For the text-containing cell, return its midpoint in [X, Y] coordinate format. 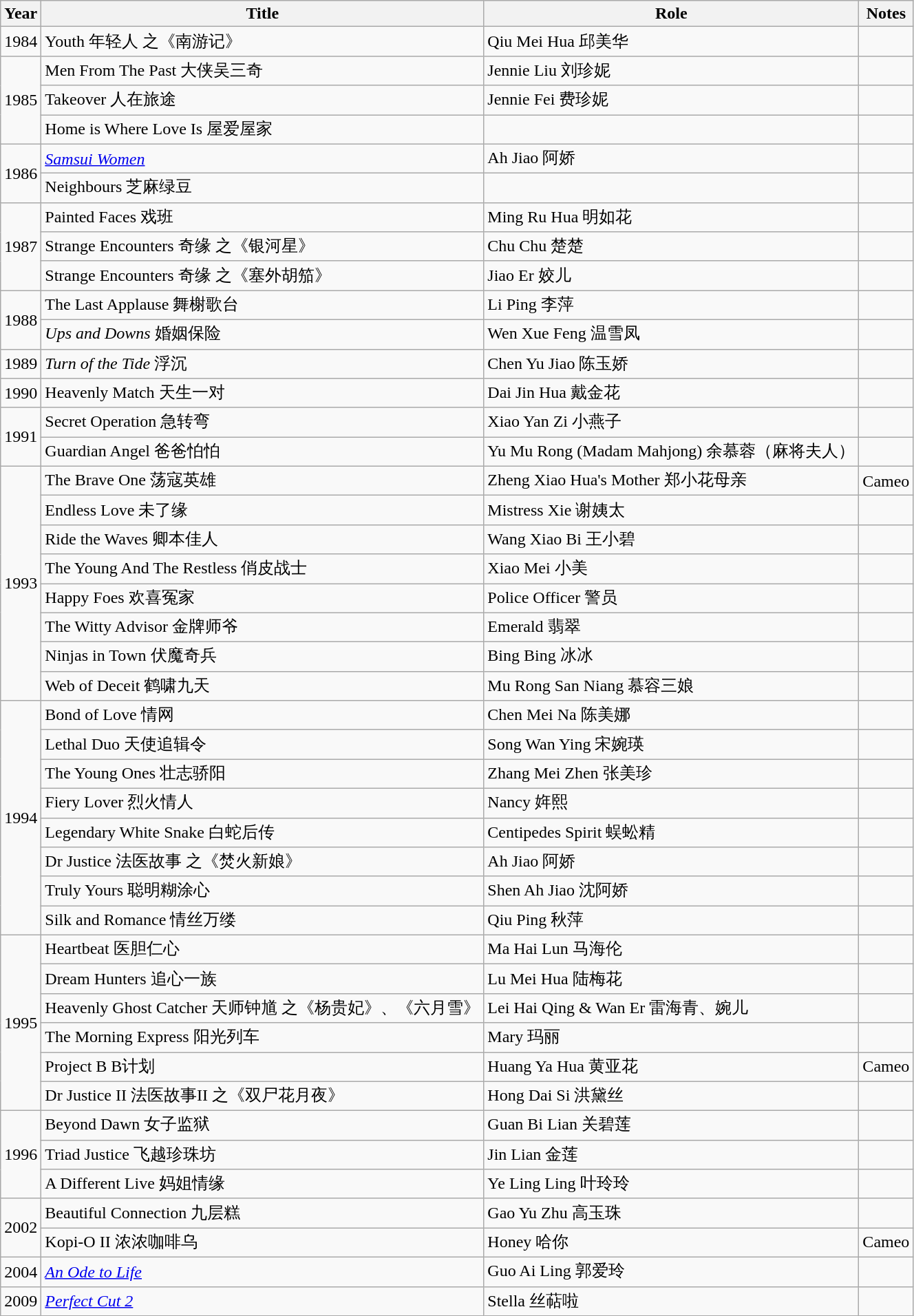
Endless Love 未了缘 [263, 511]
Qiu Mei Hua 邱美华 [672, 41]
Samsui Women [263, 158]
1986 [21, 173]
1988 [21, 319]
Web of Deceit 鹤啸九天 [263, 686]
Emerald 翡翠 [672, 628]
1996 [21, 1155]
Stella 丝萜啦 [672, 1301]
Chen Yu Jiao 陈玉娇 [672, 363]
Lei Hai Qing & Wan Er 雷海青、婉儿 [672, 1008]
Ninjas in Town 伏魔奇兵 [263, 657]
Jennie Fei 费珍妮 [672, 100]
Takeover 人在旅途 [263, 100]
Ming Ru Hua 明如花 [672, 217]
Truly Yours 聪明糊涂心 [263, 891]
Secret Operation 急转弯 [263, 423]
Strange Encounters 奇缘 之《塞外胡笳》 [263, 275]
Painted Faces 戏班 [263, 217]
Mary 玛丽 [672, 1038]
Guo Ai Ling 郭爱玲 [672, 1272]
Ye Ling Ling 叶玲玲 [672, 1184]
Mistress Xie 谢姨太 [672, 511]
Project B B计划 [263, 1067]
Honey 哈你 [672, 1243]
Huang Ya Hua 黄亚花 [672, 1067]
Role [672, 14]
The Young And The Restless 俏皮战士 [263, 569]
1994 [21, 818]
Heavenly Ghost Catcher 天师钟馗 之《杨贵妃》、《六月雪》 [263, 1008]
Silk and Romance 情丝万缕 [263, 921]
Happy Foes 欢喜冤家 [263, 599]
Youth 年轻人 之《南游记》 [263, 41]
1993 [21, 583]
Notes [886, 14]
Shen Ah Jiao 沈阿娇 [672, 891]
Dr Justice 法医故事 之《焚火新娘》 [263, 862]
2002 [21, 1228]
Heartbeat 医胆仁心 [263, 950]
Qiu Ping 秋萍 [672, 921]
Wang Xiao Bi 王小碧 [672, 540]
2004 [21, 1272]
1995 [21, 1023]
Xiao Mei 小美 [672, 569]
Jennie Liu 刘珍妮 [672, 70]
Wen Xue Feng 温雪凤 [672, 335]
Beyond Dawn 女子监狱 [263, 1126]
Police Officer 警员 [672, 599]
Mu Rong San Niang 慕容三娘 [672, 686]
Heavenly Match 天生一对 [263, 394]
Strange Encounters 奇缘 之《银河星》 [263, 246]
Ups and Downs 婚姻保险 [263, 335]
Gao Yu Zhu 高玉珠 [672, 1213]
Li Ping 李萍 [672, 306]
2009 [21, 1301]
Ma Hai Lun 马海伦 [672, 950]
Dream Hunters 追心一族 [263, 979]
Zheng Xiao Hua's Mother 郑小花母亲 [672, 480]
Chu Chu 楚楚 [672, 246]
Home is Where Love Is 屋爱屋家 [263, 129]
Xiao Yan Zi 小燕子 [672, 423]
Bing Bing 冰冰 [672, 657]
Dai Jin Hua 戴金花 [672, 394]
The Last Applause 舞榭歌台 [263, 306]
Beautiful Connection 九层糕 [263, 1213]
Fiery Lover 烈火情人 [263, 803]
1984 [21, 41]
Guan Bi Lian 关碧莲 [672, 1126]
Guardian Angel 爸爸怕怕 [263, 452]
1989 [21, 363]
1991 [21, 436]
Year [21, 14]
Lu Mei Hua 陆梅花 [672, 979]
Ride the Waves 卿本佳人 [263, 540]
1985 [21, 100]
A Different Live 妈姐情缘 [263, 1184]
The Young Ones 壮志骄阳 [263, 774]
Jin Lian 金莲 [672, 1155]
Neighbours 芝麻绿豆 [263, 189]
Legendary White Snake 白蛇后传 [263, 833]
Perfect Cut 2 [263, 1301]
The Morning Express 阳光列车 [263, 1038]
Hong Dai Si 洪黛丝 [672, 1096]
Dr Justice II 法医故事II 之《双尸花月夜》 [263, 1096]
Bond of Love 情网 [263, 716]
Men From The Past 大侠吴三奇 [263, 70]
1987 [21, 246]
Kopi-O II 浓浓咖啡乌 [263, 1243]
Centipedes Spirit 蜈蚣精 [672, 833]
Song Wan Ying 宋婉瑛 [672, 745]
The Witty Advisor 金牌师爷 [263, 628]
Yu Mu Rong (Madam Mahjong) 余慕蓉（麻将夫人） [672, 452]
The Brave One 荡寇英雄 [263, 480]
Title [263, 14]
Lethal Duo 天使追辑令 [263, 745]
1990 [21, 394]
An Ode to Life [263, 1272]
Turn of the Tide 浮沉 [263, 363]
Zhang Mei Zhen 张美珍 [672, 774]
Triad Justice 飞越珍珠坊 [263, 1155]
Jiao Er 姣儿 [672, 275]
Nancy 姩熙 [672, 803]
Chen Mei Na 陈美娜 [672, 716]
